Output the (X, Y) coordinate of the center of the cell containing the given text.  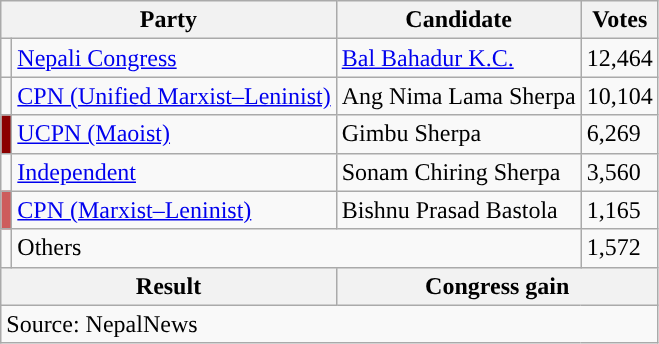
Result (168, 286)
6,269 (620, 134)
Bal Bahadur K.C. (458, 58)
Candidate (458, 20)
Nepali Congress (174, 58)
3,560 (620, 172)
CPN (Marxist–Leninist) (174, 210)
Independent (174, 172)
Others (296, 248)
Sonam Chiring Sherpa (458, 172)
Gimbu Sherpa (458, 134)
Bishnu Prasad Bastola (458, 210)
UCPN (Maoist) (174, 134)
12,464 (620, 58)
Votes (620, 20)
Congress gain (497, 286)
1,165 (620, 210)
1,572 (620, 248)
Party (168, 20)
CPN (Unified Marxist–Leninist) (174, 96)
Ang Nima Lama Sherpa (458, 96)
10,104 (620, 96)
Source: NepalNews (330, 324)
